Provide the [x, y] coordinate of the cell's center where the given text is located.  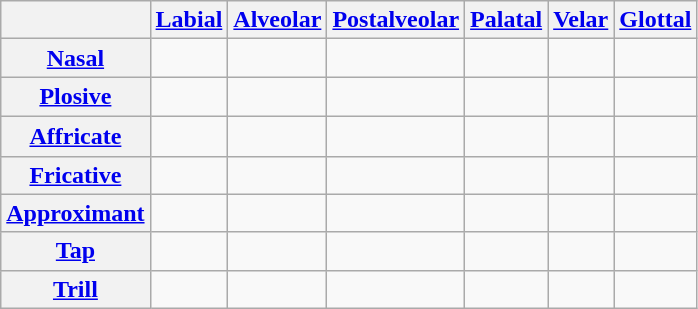
Tap [76, 251]
Palatal [506, 20]
Approximant [76, 213]
Alveolar [278, 20]
Labial [189, 20]
Plosive [76, 97]
Velar [581, 20]
Trill [76, 289]
Glottal [656, 20]
Fricative [76, 175]
Postalveolar [396, 20]
Nasal [76, 58]
Affricate [76, 136]
